Return (X, Y) of the center of cell containing provided text 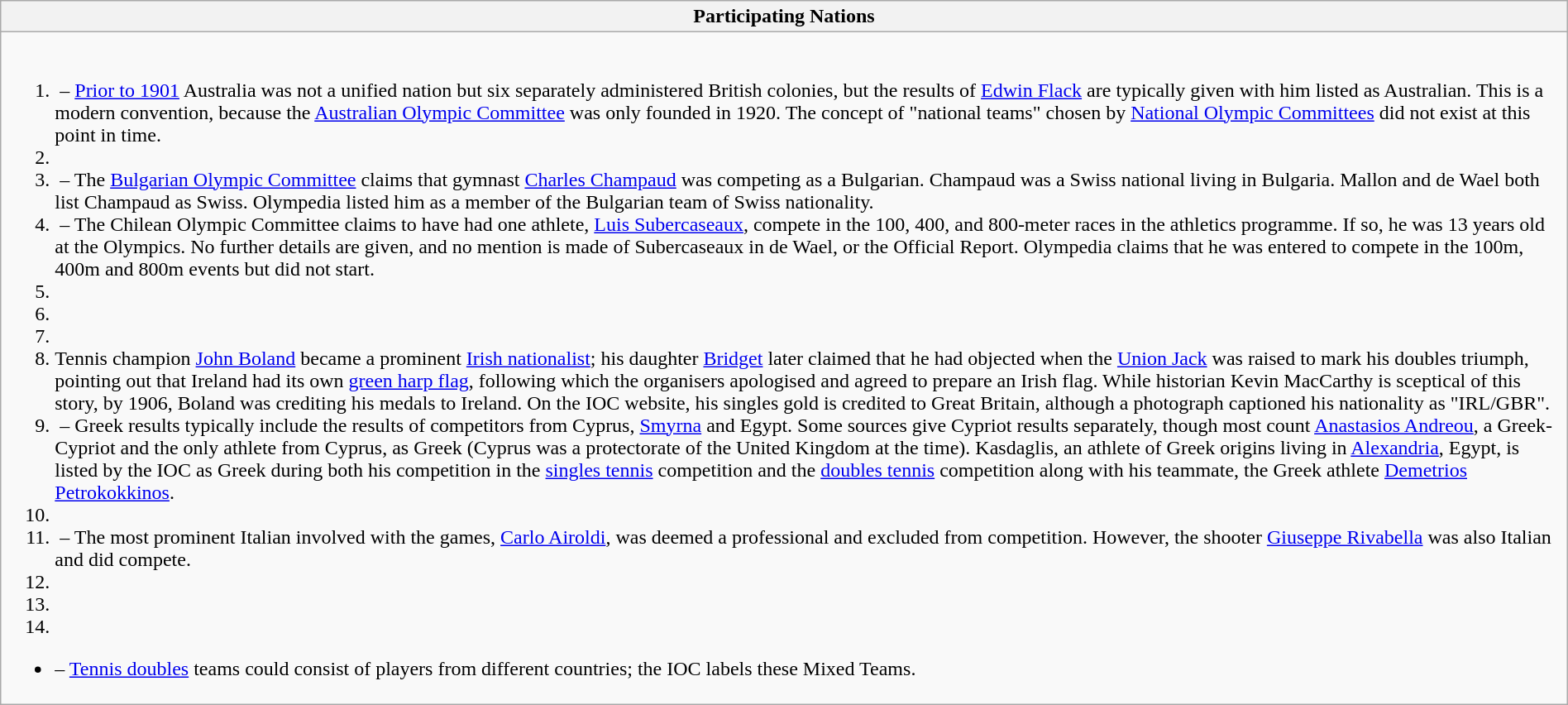
Participating Nations (784, 17)
